Capture the cell that displays the provided text and extract its (x, y) central coordinate. 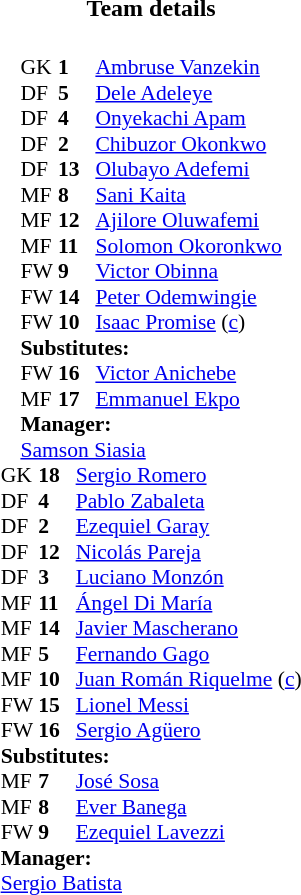
Substitutes: (150, 348)
Isaac Promise (c) (188, 323)
Peter Odemwingie (188, 297)
18 (57, 475)
Victor Obinna (188, 271)
Ajilore Oluwafemi (188, 221)
Ambruse Vanzekin (188, 67)
13 (77, 169)
Dele Adeleye (188, 93)
Victor Anichebe (188, 373)
1 (77, 67)
Samson Siasia (150, 450)
Emmanuel Ekpo (188, 399)
Sani Kaita (188, 195)
Chibuzor Okonkwo (188, 144)
3 (57, 577)
Olubayo Adefemi (188, 169)
15 (57, 705)
17 (77, 399)
Solomon Okoronkwo (188, 246)
Onyekachi Apam (188, 119)
7 (57, 781)
Manager: (150, 425)
